Capture the cell that displays the provided text and extract its [x, y] central coordinate. 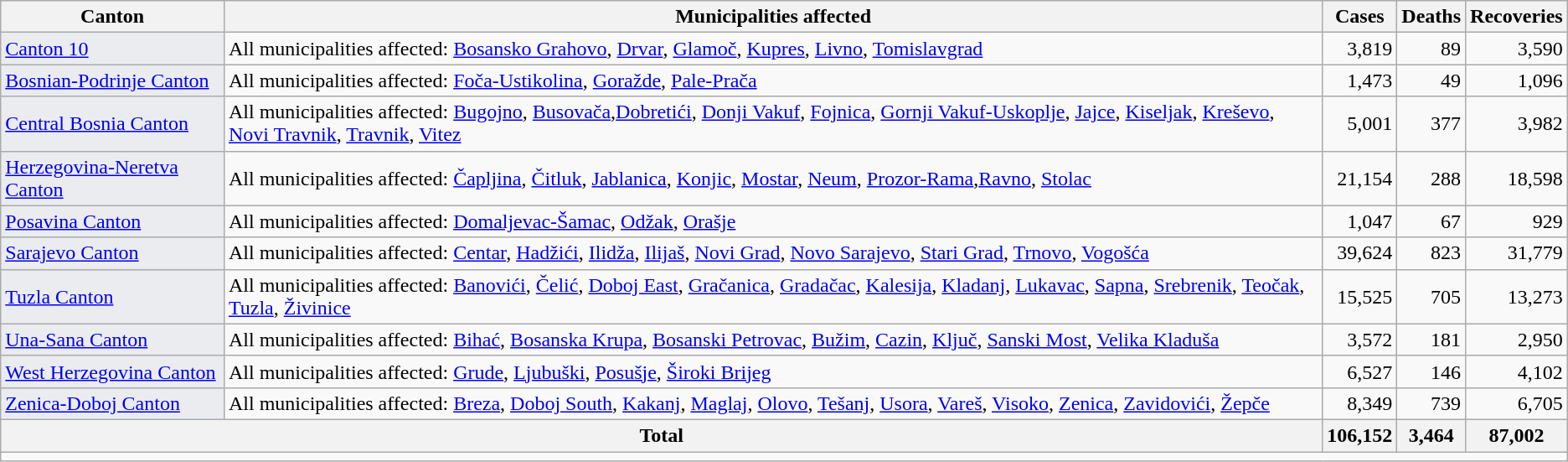
49 [1431, 80]
3,819 [1360, 49]
3,464 [1431, 435]
15,525 [1360, 297]
4,102 [1517, 371]
13,273 [1517, 297]
39,624 [1360, 253]
Central Bosnia Canton [112, 124]
Bosnian-Podrinje Canton [112, 80]
181 [1431, 340]
Canton 10 [112, 49]
377 [1431, 124]
106,152 [1360, 435]
67 [1431, 221]
Municipalities affected [772, 17]
Canton [112, 17]
5,001 [1360, 124]
All municipalities affected: Banovići, Čelić, Doboj East, Gračanica, Gradačac, Kalesija, Kladanj, Lukavac, Sapna, Srebrenik, Teočak, Tuzla, Živinice [772, 297]
Deaths [1431, 17]
All municipalities affected: Čapljina, Čitluk, Jablanica, Konjic, Mostar, Neum, Prozor-Rama,Ravno, Stolac [772, 178]
3,590 [1517, 49]
705 [1431, 297]
Recoveries [1517, 17]
Cases [1360, 17]
18,598 [1517, 178]
All municipalities affected: Bihać, Bosanska Krupa, Bosanski Petrovac, Bužim, Cazin, Ključ, Sanski Most, Velika Kladuša [772, 340]
All municipalities affected: Breza, Doboj South, Kakanj, Maglaj, Olovo, Tešanj, Usora, Vareš, Visoko, Zenica, Zavidovići, Žepče [772, 403]
1,096 [1517, 80]
8,349 [1360, 403]
Herzegovina-Neretva Canton [112, 178]
1,473 [1360, 80]
All municipalities affected: Domaljevac-Šamac, Odžak, Orašje [772, 221]
6,527 [1360, 371]
Una-Sana Canton [112, 340]
Tuzla Canton [112, 297]
146 [1431, 371]
Total [662, 435]
Sarajevo Canton [112, 253]
3,982 [1517, 124]
All municipalities affected: Grude, Ljubuški, Posušje, Široki Brijeg [772, 371]
Zenica-Doboj Canton [112, 403]
All municipalities affected: Bosansko Grahovo, Drvar, Glamoč, Kupres, Livno, Tomislavgrad [772, 49]
1,047 [1360, 221]
87,002 [1517, 435]
All municipalities affected: Centar, Hadžići, Ilidža, Ilijaš, Novi Grad, Novo Sarajevo, Stari Grad, Trnovo, Vogošća [772, 253]
31,779 [1517, 253]
288 [1431, 178]
823 [1431, 253]
Posavina Canton [112, 221]
21,154 [1360, 178]
2,950 [1517, 340]
89 [1431, 49]
739 [1431, 403]
West Herzegovina Canton [112, 371]
929 [1517, 221]
6,705 [1517, 403]
All municipalities affected: Foča-Ustikolina, Goražde, Pale-Prača [772, 80]
3,572 [1360, 340]
